Pinpoint the cell where the given text exists, returning its (x, y) midpoint coordinate. 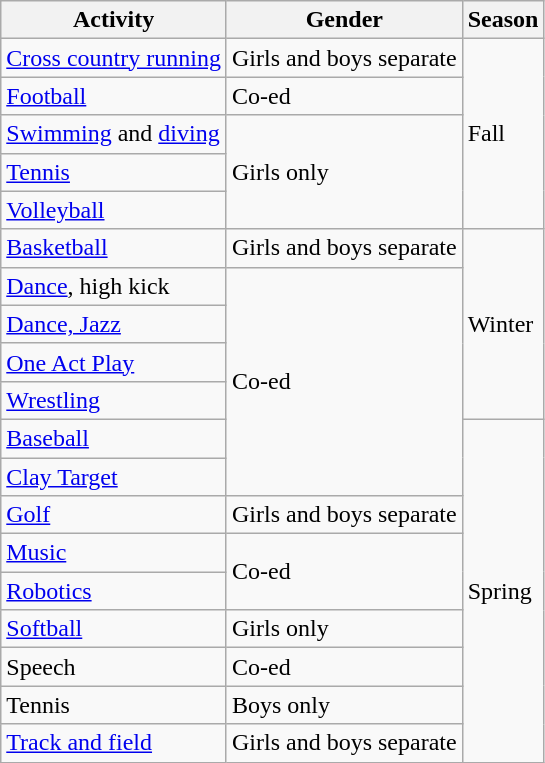
Softball (114, 629)
Cross country running (114, 58)
Activity (114, 20)
Dance, Jazz (114, 324)
Wrestling (114, 400)
Fall (503, 134)
Robotics (114, 591)
Spring (503, 590)
Track and field (114, 743)
Golf (114, 515)
Basketball (114, 248)
Clay Target (114, 477)
Season (503, 20)
Music (114, 553)
One Act Play (114, 362)
Swimming and diving (114, 134)
Speech (114, 667)
Gender (344, 20)
Volleyball (114, 210)
Boys only (344, 705)
Winter (503, 324)
Dance, high kick (114, 286)
Baseball (114, 438)
Football (114, 96)
